For the text-containing cell, return its midpoint in (x, y) coordinate format. 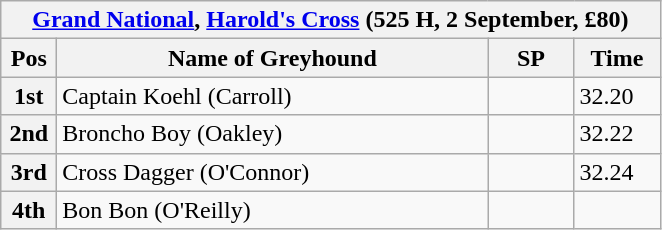
1st (29, 96)
Name of Greyhound (272, 58)
32.24 (617, 172)
Captain Koehl (Carroll) (272, 96)
Bon Bon (O'Reilly) (272, 210)
Cross Dagger (O'Connor) (272, 172)
2nd (29, 134)
32.20 (617, 96)
Pos (29, 58)
Broncho Boy (Oakley) (272, 134)
Grand National, Harold's Cross (525 H, 2 September, £80) (330, 20)
32.22 (617, 134)
Time (617, 58)
SP (531, 58)
3rd (29, 172)
4th (29, 210)
